Detect which cell encompasses the target text, then output its (x, y) center coordinate. 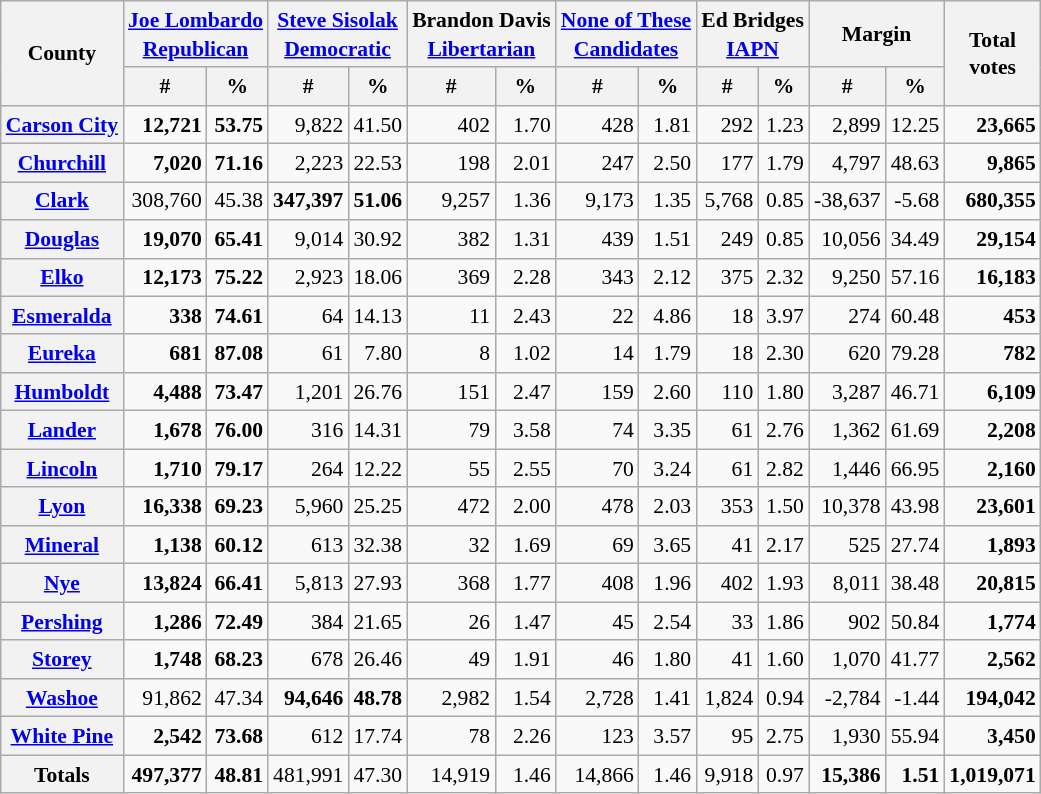
30.92 (378, 239)
2,899 (848, 125)
2,542 (165, 736)
375 (727, 277)
439 (598, 239)
9,822 (308, 125)
9,250 (848, 277)
13,824 (165, 583)
481,991 (308, 774)
2.26 (526, 736)
198 (451, 163)
Douglas (62, 239)
48.81 (238, 774)
72.49 (238, 621)
60.12 (238, 545)
46.71 (916, 392)
Esmeralda (62, 316)
9,014 (308, 239)
3.97 (784, 316)
60.48 (916, 316)
1.96 (668, 583)
41.77 (916, 659)
6,109 (992, 392)
19,070 (165, 239)
478 (598, 507)
353 (727, 507)
27.93 (378, 583)
1,286 (165, 621)
1,201 (308, 392)
2.01 (526, 163)
338 (165, 316)
1,893 (992, 545)
Humboldt (62, 392)
8 (451, 354)
3.58 (526, 430)
1,748 (165, 659)
3,450 (992, 736)
66.41 (238, 583)
12,721 (165, 125)
10,056 (848, 239)
2.43 (526, 316)
32.38 (378, 545)
9,918 (727, 774)
12.22 (378, 468)
15,386 (848, 774)
Lincoln (62, 468)
Clark (62, 201)
2.76 (784, 430)
3,287 (848, 392)
1,362 (848, 430)
33 (727, 621)
26.76 (378, 392)
2.30 (784, 354)
3.35 (668, 430)
1.86 (784, 621)
53.75 (238, 125)
194,042 (992, 698)
41.50 (378, 125)
5,768 (727, 201)
14,866 (598, 774)
49 (451, 659)
1,019,071 (992, 774)
34.49 (916, 239)
2.28 (526, 277)
-5.68 (916, 201)
3.24 (668, 468)
681 (165, 354)
159 (598, 392)
4,488 (165, 392)
1,930 (848, 736)
151 (451, 392)
2.75 (784, 736)
74 (598, 430)
68.23 (238, 659)
14.31 (378, 430)
2,982 (451, 698)
45 (598, 621)
343 (598, 277)
1,070 (848, 659)
17.74 (378, 736)
32 (451, 545)
384 (308, 621)
368 (451, 583)
5,960 (308, 507)
428 (598, 125)
-2,784 (848, 698)
1.23 (784, 125)
2,223 (308, 163)
3.65 (668, 545)
0.94 (784, 698)
22.53 (378, 163)
497,377 (165, 774)
4.86 (668, 316)
1.36 (526, 201)
2.00 (526, 507)
Mineral (62, 545)
Nye (62, 583)
5,813 (308, 583)
20,815 (992, 583)
21.65 (378, 621)
Ed BridgesIAPN (752, 34)
16,183 (992, 277)
27.74 (916, 545)
1.47 (526, 621)
22 (598, 316)
1,710 (165, 468)
66.95 (916, 468)
47.34 (238, 698)
County (62, 53)
23,665 (992, 125)
Totals (62, 774)
1,824 (727, 698)
1.31 (526, 239)
79 (451, 430)
74.61 (238, 316)
9,257 (451, 201)
177 (727, 163)
78 (451, 736)
2.55 (526, 468)
408 (598, 583)
87.08 (238, 354)
50.84 (916, 621)
Lyon (62, 507)
292 (727, 125)
9,865 (992, 163)
Lander (62, 430)
308,760 (165, 201)
48.63 (916, 163)
43.98 (916, 507)
369 (451, 277)
38.48 (916, 583)
2,923 (308, 277)
95 (727, 736)
Elko (62, 277)
71.16 (238, 163)
11 (451, 316)
249 (727, 239)
47.30 (378, 774)
1.35 (668, 201)
18.06 (378, 277)
14,919 (451, 774)
1,138 (165, 545)
70 (598, 468)
Steve SisolakDemocratic (338, 34)
14 (598, 354)
55.94 (916, 736)
None of TheseCandidates (626, 34)
274 (848, 316)
12.25 (916, 125)
613 (308, 545)
1.02 (526, 354)
1.60 (784, 659)
Brandon DavisLibertarian (482, 34)
Joe LombardoRepublican (196, 34)
76.00 (238, 430)
26 (451, 621)
64 (308, 316)
2.82 (784, 468)
69.23 (238, 507)
782 (992, 354)
79.17 (238, 468)
1.91 (526, 659)
1.41 (668, 698)
247 (598, 163)
Storey (62, 659)
75.22 (238, 277)
1,678 (165, 430)
2.12 (668, 277)
29,154 (992, 239)
2.32 (784, 277)
Churchill (62, 163)
2.60 (668, 392)
123 (598, 736)
680,355 (992, 201)
51.06 (378, 201)
69 (598, 545)
Margin (876, 34)
91,862 (165, 698)
2.50 (668, 163)
61.69 (916, 430)
0.97 (784, 774)
14.13 (378, 316)
26.46 (378, 659)
57.16 (916, 277)
1.81 (668, 125)
1.50 (784, 507)
4,797 (848, 163)
10,378 (848, 507)
1,446 (848, 468)
525 (848, 545)
347,397 (308, 201)
79.28 (916, 354)
Washoe (62, 698)
620 (848, 354)
Carson City (62, 125)
73.68 (238, 736)
2,208 (992, 430)
1.69 (526, 545)
382 (451, 239)
7,020 (165, 163)
12,173 (165, 277)
7.80 (378, 354)
48.78 (378, 698)
2.03 (668, 507)
-38,637 (848, 201)
902 (848, 621)
White Pine (62, 736)
46 (598, 659)
1,774 (992, 621)
73.47 (238, 392)
65.41 (238, 239)
1.93 (784, 583)
23,601 (992, 507)
Pershing (62, 621)
2,728 (598, 698)
25.25 (378, 507)
1.77 (526, 583)
678 (308, 659)
2.54 (668, 621)
45.38 (238, 201)
3.57 (668, 736)
2.17 (784, 545)
94,646 (308, 698)
9,173 (598, 201)
2,160 (992, 468)
316 (308, 430)
-1.44 (916, 698)
1.54 (526, 698)
264 (308, 468)
Totalvotes (992, 53)
2,562 (992, 659)
55 (451, 468)
612 (308, 736)
8,011 (848, 583)
2.47 (526, 392)
1.70 (526, 125)
16,338 (165, 507)
472 (451, 507)
453 (992, 316)
Eureka (62, 354)
110 (727, 392)
